Search for the cell housing the specified text and yield its (X, Y) center coordinate. 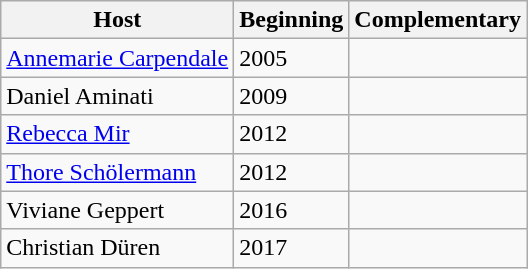
Christian Düren (118, 248)
2016 (292, 210)
2005 (292, 58)
Host (118, 20)
Viviane Geppert (118, 210)
Beginning (292, 20)
Complementary (438, 20)
2017 (292, 248)
Annemarie Carpendale (118, 58)
Thore Schölermann (118, 172)
2009 (292, 96)
Rebecca Mir (118, 134)
Daniel Aminati (118, 96)
